Detect which cell encompasses the target text, then output its (x, y) center coordinate. 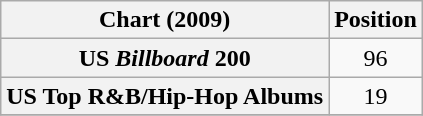
19 (376, 96)
US Top R&B/Hip-Hop Albums (165, 96)
96 (376, 58)
Chart (2009) (165, 20)
US Billboard 200 (165, 58)
Position (376, 20)
